Provide the [x, y] coordinate of the cell's center where the given text is located.  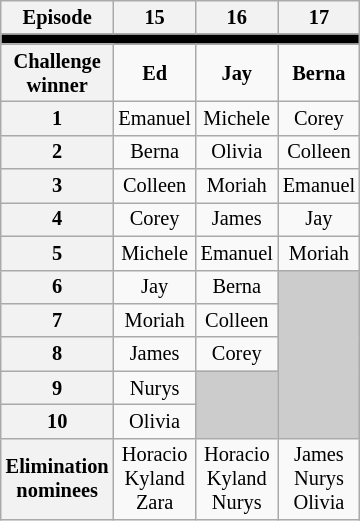
6 [58, 287]
17 [319, 17]
5 [58, 253]
15 [155, 17]
3 [58, 186]
7 [58, 320]
9 [58, 388]
Nurys [155, 388]
1 [58, 118]
Ed [155, 73]
2 [58, 152]
Episode [58, 17]
4 [58, 219]
HoracioKylandNurys [237, 479]
Challengewinner [58, 73]
8 [58, 354]
HoracioKylandZara [155, 479]
JamesNurysOlivia [319, 479]
10 [58, 421]
16 [237, 17]
Eliminationnominees [58, 479]
